Return the [x, y] coordinate for the center point of the cell that contains the specified text.  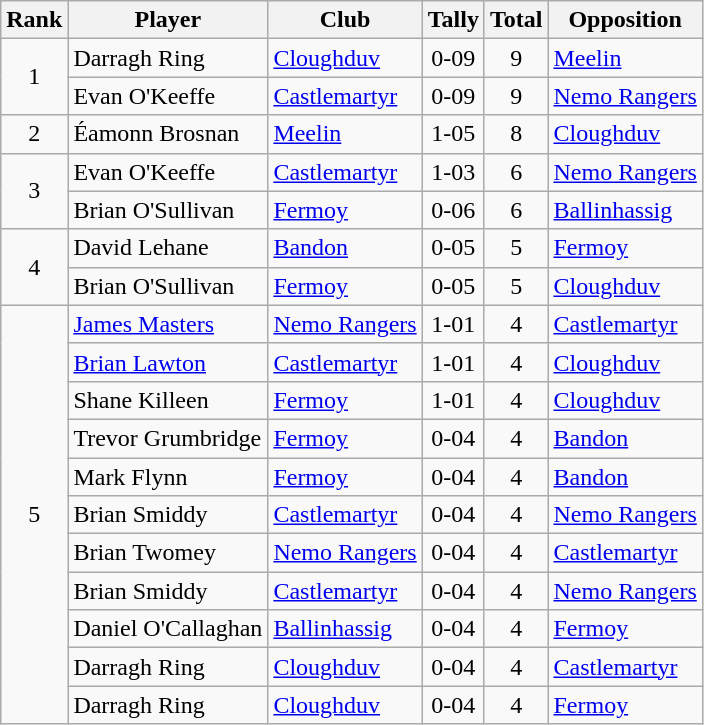
Brian Lawton [168, 362]
Club [345, 20]
1-03 [453, 172]
Daniel O'Callaghan [168, 629]
8 [516, 134]
David Lehane [168, 248]
Tally [453, 20]
2 [34, 134]
1-05 [453, 134]
Éamonn Brosnan [168, 134]
Mark Flynn [168, 477]
Brian Twomey [168, 553]
Rank [34, 20]
3 [34, 191]
Total [516, 20]
0-06 [453, 210]
James Masters [168, 324]
Trevor Grumbridge [168, 438]
Player [168, 20]
Opposition [625, 20]
Shane Killeen [168, 400]
1 [34, 77]
